Search for the cell housing the specified text and yield its [x, y] center coordinate. 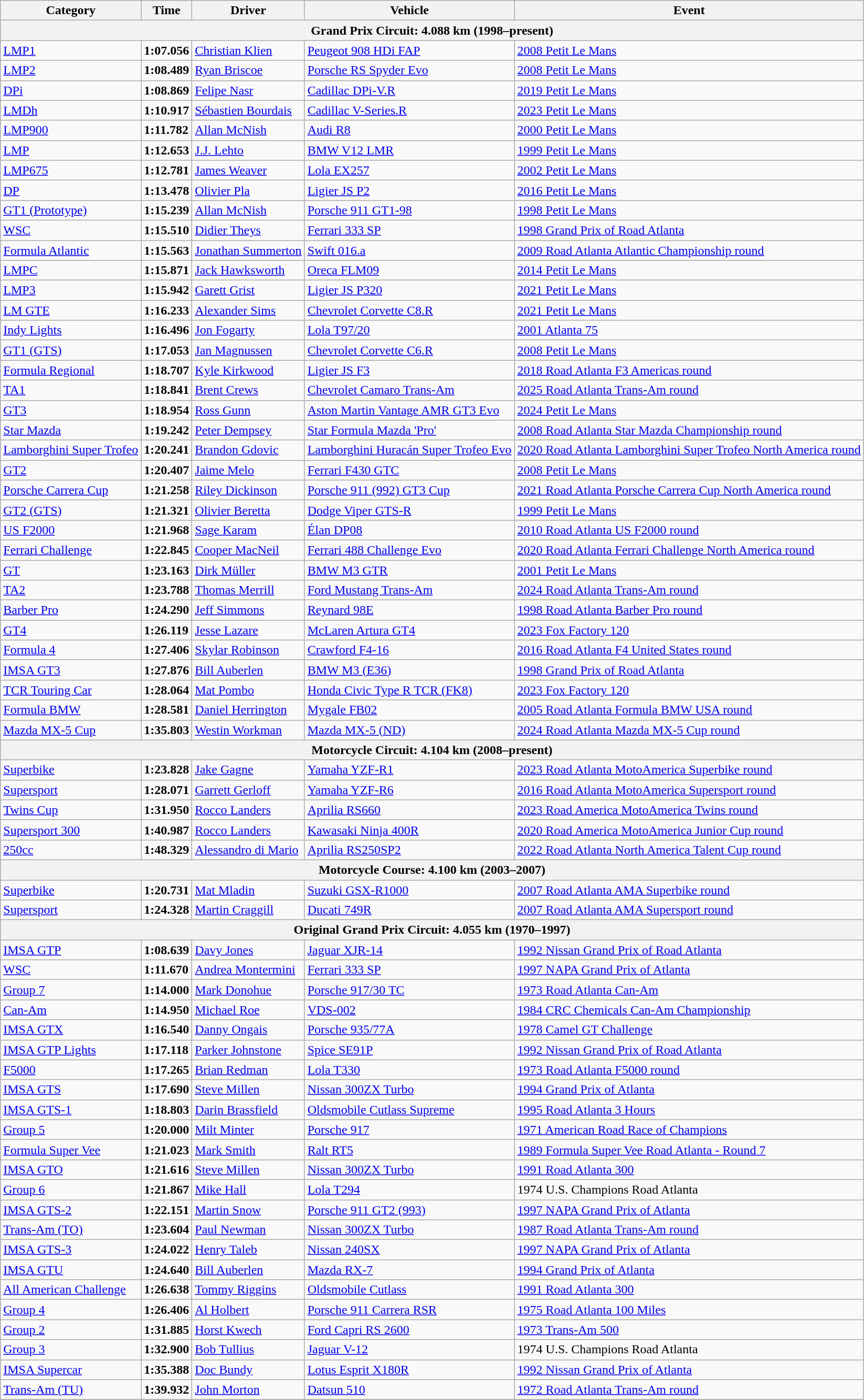
Christian Klien [248, 50]
2024 Road Atlanta Trans-Am round [689, 590]
1:08.869 [167, 90]
Ligier JS F3 [409, 370]
2024 Petit Le Mans [689, 410]
IMSA GTS-1 [71, 1110]
Alessandro di Mario [248, 850]
Lola T330 [409, 1070]
BMW V12 LMR [409, 150]
Trans-Am (TO) [71, 1230]
Danny Ongais [248, 1030]
Aprilia RS660 [409, 810]
2023 Road Atlanta MotoAmerica Superbike round [689, 770]
Cadillac DPi-V.R [409, 90]
1:23.828 [167, 770]
1:14.950 [167, 1010]
GT1 (Prototype) [71, 210]
Didier Theys [248, 230]
1:31.950 [167, 810]
250cc [71, 850]
LMPC [71, 270]
Ford Capri RS 2600 [409, 1330]
Event [689, 11]
Spice SE91P [409, 1050]
1:11.670 [167, 970]
1:08.639 [167, 950]
1:26.638 [167, 1290]
1:35.388 [167, 1370]
2023 Road America MotoAmerica Twins round [689, 810]
2010 Road Atlanta US F2000 round [689, 530]
Mazda MX-5 Cup [71, 730]
Porsche Carrera Cup [71, 490]
Mazda RX-7 [409, 1270]
GT4 [71, 630]
Michael Roe [248, 1010]
2000 Petit Le Mans [689, 130]
1:28.071 [167, 790]
Al Holbert [248, 1310]
Porsche 911 GT1-98 [409, 210]
Jesse Lazare [248, 630]
VDS-002 [409, 1010]
Crawford F4-16 [409, 650]
US F2000 [71, 530]
Swift 016.a [409, 250]
1:18.707 [167, 370]
2007 Road Atlanta AMA Supersport round [689, 910]
Lotus Esprit X180R [409, 1370]
Twins Cup [71, 810]
Jonathan Summerton [248, 250]
Darin Brassfield [248, 1110]
Suzuki GSX-R1000 [409, 890]
Sébastien Bourdais [248, 110]
IMSA GTP Lights [71, 1050]
1978 Camel GT Challenge [689, 1030]
Davy Jones [248, 950]
Formula 4 [71, 650]
Mat Pombo [248, 690]
Riley Dickinson [248, 490]
IMSA GTO [71, 1169]
F5000 [71, 1070]
Horst Kwech [248, 1330]
IMSA GTS-2 [71, 1209]
Grand Prix Circuit: 4.088 km (1998–present) [432, 30]
Peter Dempsey [248, 430]
Aston Martin Vantage AMR GT3 Evo [409, 410]
1:17.265 [167, 1070]
1:15.942 [167, 290]
Formula Atlantic [71, 250]
Doc Bundy [248, 1370]
IMSA GTS-3 [71, 1250]
Yamaha YZF-R1 [409, 770]
Chevrolet Corvette C8.R [409, 310]
1998 Petit Le Mans [689, 210]
1:17.690 [167, 1090]
Group 7 [71, 990]
LMP [71, 150]
TA1 [71, 390]
1971 American Road Race of Champions [689, 1130]
Aprilia RS250SP2 [409, 850]
Ligier JS P320 [409, 290]
Oldsmobile Cutlass [409, 1290]
Jack Hawksworth [248, 270]
1973 Road Atlanta F5000 round [689, 1070]
Tommy Riggins [248, 1290]
1:26.406 [167, 1310]
Garett Grist [248, 290]
1:11.782 [167, 130]
1:28.581 [167, 710]
1:18.841 [167, 390]
GT2 [71, 470]
Peugeot 908 HDi FAP [409, 50]
1:21.616 [167, 1169]
1995 Road Atlanta 3 Hours [689, 1110]
Ducati 749R [409, 910]
Garrett Gerloff [248, 790]
Vehicle [409, 11]
2002 Petit Le Mans [689, 170]
LMP675 [71, 170]
IMSA GTU [71, 1270]
Ralt RT5 [409, 1150]
1:18.954 [167, 410]
Motorcycle Course: 4.100 km (2003–2007) [432, 870]
1998 Road Atlanta Barber Pro round [689, 610]
2001 Atlanta 75 [689, 330]
LMP900 [71, 130]
Porsche 917 [409, 1130]
LMDh [71, 110]
1:24.328 [167, 910]
Reynard 98E [409, 610]
James Weaver [248, 170]
1:27.406 [167, 650]
Lamborghini Super Trofeo [71, 450]
Martin Craggill [248, 910]
LMP2 [71, 70]
1:08.489 [167, 70]
Skylar Robinson [248, 650]
J.J. Lehto [248, 150]
Yamaha YZF-R6 [409, 790]
1984 CRC Chemicals Can-Am Championship [689, 1010]
2016 Road Atlanta MotoAmerica Supersport round [689, 790]
DPi [71, 90]
LMP3 [71, 290]
2020 Road America MotoAmerica Junior Cup round [689, 830]
GT [71, 570]
Westin Workman [248, 730]
DP [71, 190]
Kawasaki Ninja 400R [409, 830]
Dodge Viper GTS-R [409, 510]
1:21.023 [167, 1150]
1:18.803 [167, 1110]
Jan Magnussen [248, 350]
Alexander Sims [248, 310]
Can-Am [71, 1010]
Jaguar V-12 [409, 1350]
Andrea Montermini [248, 970]
Cadillac V-Series.R [409, 110]
Jaime Melo [248, 470]
1:23.604 [167, 1230]
1989 Formula Super Vee Road Atlanta - Round 7 [689, 1150]
Lola EX257 [409, 170]
1:35.803 [167, 730]
2023 Petit Le Mans [689, 110]
IMSA GTS [71, 1090]
1:24.290 [167, 610]
1973 Trans-Am 500 [689, 1330]
1:21.867 [167, 1189]
2014 Petit Le Mans [689, 270]
Ross Gunn [248, 410]
Star Formula Mazda 'Pro' [409, 430]
1:20.731 [167, 890]
1:21.968 [167, 530]
1:31.885 [167, 1330]
1:48.329 [167, 850]
2007 Road Atlanta AMA Superbike round [689, 890]
2022 Road Atlanta North America Talent Cup round [689, 850]
2008 Road Atlanta Star Mazda Championship round [689, 430]
2020 Road Atlanta Lamborghini Super Trofeo North America round [689, 450]
Dirk Müller [248, 570]
2016 Road Atlanta F4 United States round [689, 650]
1:13.478 [167, 190]
Porsche 911 (992) GT3 Cup [409, 490]
Mazda MX-5 (ND) [409, 730]
Brandon Gdovic [248, 450]
Honda Civic Type R TCR (FK8) [409, 690]
Porsche 917/30 TC [409, 990]
Group 4 [71, 1310]
Category [71, 11]
1:12.653 [167, 150]
IMSA GTP [71, 950]
Mark Smith [248, 1150]
Group 2 [71, 1330]
TCR Touring Car [71, 690]
1987 Road Atlanta Trans-Am round [689, 1230]
Thomas Merrill [248, 590]
1:10.917 [167, 110]
Group 6 [71, 1189]
Olivier Pla [248, 190]
Felipe Nasr [248, 90]
Original Grand Prix Circuit: 4.055 km (1970–1997) [432, 930]
1:32.900 [167, 1350]
2024 Road Atlanta Mazda MX-5 Cup round [689, 730]
Cooper MacNeil [248, 550]
Datsun 510 [409, 1389]
1:24.022 [167, 1250]
1:12.781 [167, 170]
LM GTE [71, 310]
McLaren Artura GT4 [409, 630]
Mike Hall [248, 1189]
Milt Minter [248, 1130]
Élan DP08 [409, 530]
Ferrari F430 GTC [409, 470]
Paul Newman [248, 1230]
2001 Petit Le Mans [689, 570]
Star Mazda [71, 430]
1:22.845 [167, 550]
Oreca FLM09 [409, 270]
1:39.932 [167, 1389]
John Morton [248, 1389]
1:14.000 [167, 990]
GT2 (GTS) [71, 510]
1:22.151 [167, 1209]
Barber Pro [71, 610]
2009 Road Atlanta Atlantic Championship round [689, 250]
1:24.640 [167, 1270]
Motorcycle Circuit: 4.104 km (2008–present) [432, 750]
1:23.163 [167, 570]
Formula BMW [71, 710]
Chevrolet Camaro Trans-Am [409, 390]
1975 Road Atlanta 100 Miles [689, 1310]
Henry Taleb [248, 1250]
IMSA GTX [71, 1030]
Olivier Beretta [248, 510]
1:28.064 [167, 690]
Indy Lights [71, 330]
1:27.876 [167, 670]
Jake Gagne [248, 770]
Lola T294 [409, 1189]
2020 Road Atlanta Ferrari Challenge North America round [689, 550]
Formula Super Vee [71, 1150]
Sage Karam [248, 530]
1992 Nissan Grand Prix of Atlanta [689, 1370]
TA2 [71, 590]
GT3 [71, 410]
LMP1 [71, 50]
Porsche RS Spyder Evo [409, 70]
Lamborghini Huracán Super Trofeo Evo [409, 450]
Porsche 911 GT2 (993) [409, 1209]
Mygale FB02 [409, 710]
1:07.056 [167, 50]
Bob Tullius [248, 1350]
BMW M3 GTR [409, 570]
1:20.407 [167, 470]
Mark Donohue [248, 990]
1:23.788 [167, 590]
1:21.321 [167, 510]
Ferrari Challenge [71, 550]
Jaguar XJR-14 [409, 950]
Trans-Am (TU) [71, 1389]
1:16.540 [167, 1030]
1:15.510 [167, 230]
GT1 (GTS) [71, 350]
1:17.118 [167, 1050]
Jeff Simmons [248, 610]
Kyle Kirkwood [248, 370]
Audi R8 [409, 130]
IMSA GT3 [71, 670]
1:15.871 [167, 270]
Formula Regional [71, 370]
Ford Mustang Trans-Am [409, 590]
Driver [248, 11]
Group 3 [71, 1350]
1:15.563 [167, 250]
Ryan Briscoe [248, 70]
1972 Road Atlanta Trans-Am round [689, 1389]
2019 Petit Le Mans [689, 90]
Brian Redman [248, 1070]
2018 Road Atlanta F3 Americas round [689, 370]
Ligier JS P2 [409, 190]
1:16.233 [167, 310]
Daniel Herrington [248, 710]
Jon Fogarty [248, 330]
Supersport 300 [71, 830]
1:19.242 [167, 430]
2021 Road Atlanta Porsche Carrera Cup North America round [689, 490]
2005 Road Atlanta Formula BMW USA round [689, 710]
1:21.258 [167, 490]
Brent Crews [248, 390]
Porsche 935/77A [409, 1030]
2025 Road Atlanta Trans-Am round [689, 390]
Parker Johnstone [248, 1050]
1:20.241 [167, 450]
BMW M3 (E36) [409, 670]
Oldsmobile Cutlass Supreme [409, 1110]
1:40.987 [167, 830]
2016 Petit Le Mans [689, 190]
Time [167, 11]
1:20.000 [167, 1130]
Ferrari 488 Challenge Evo [409, 550]
1:17.053 [167, 350]
IMSA Supercar [71, 1370]
1:15.239 [167, 210]
1:16.496 [167, 330]
1:26.119 [167, 630]
Mat Mladin [248, 890]
Chevrolet Corvette C6.R [409, 350]
All American Challenge [71, 1290]
Nissan 240SX [409, 1250]
1973 Road Atlanta Can-Am [689, 990]
Lola T97/20 [409, 330]
Porsche 911 Carrera RSR [409, 1310]
Group 5 [71, 1130]
Martin Snow [248, 1209]
